Extract the (X, Y) coordinate from the center of the cell holding the provided text.  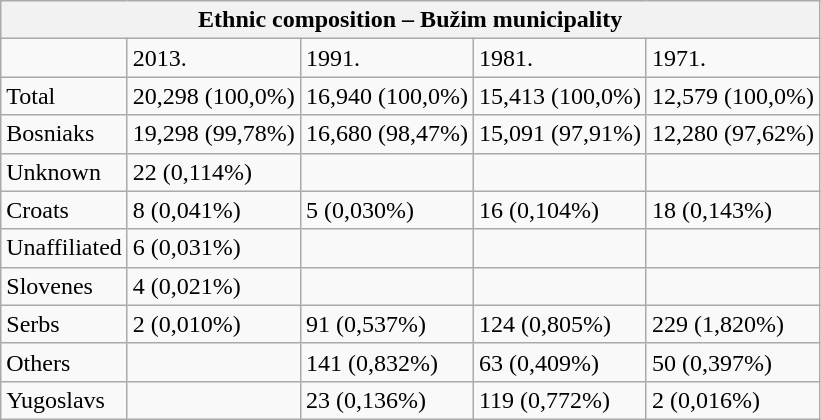
16,680 (98,47%) (386, 134)
12,280 (97,62%) (732, 134)
Serbs (64, 324)
91 (0,537%) (386, 324)
1971. (732, 58)
2 (0,016%) (732, 400)
Bosniaks (64, 134)
Yugoslavs (64, 400)
16 (0,104%) (560, 210)
4 (0,021%) (214, 286)
229 (1,820%) (732, 324)
141 (0,832%) (386, 362)
Unaffiliated (64, 248)
8 (0,041%) (214, 210)
Total (64, 96)
22 (0,114%) (214, 172)
63 (0,409%) (560, 362)
20,298 (100,0%) (214, 96)
1991. (386, 58)
16,940 (100,0%) (386, 96)
6 (0,031%) (214, 248)
Unknown (64, 172)
18 (0,143%) (732, 210)
5 (0,030%) (386, 210)
124 (0,805%) (560, 324)
Ethnic composition – Bužim municipality (410, 20)
Croats (64, 210)
12,579 (100,0%) (732, 96)
23 (0,136%) (386, 400)
19,298 (99,78%) (214, 134)
2013. (214, 58)
50 (0,397%) (732, 362)
15,413 (100,0%) (560, 96)
1981. (560, 58)
2 (0,010%) (214, 324)
15,091 (97,91%) (560, 134)
Slovenes (64, 286)
119 (0,772%) (560, 400)
Others (64, 362)
